Identify which cell holds the provided text, then report its (X, Y) central coordinate. 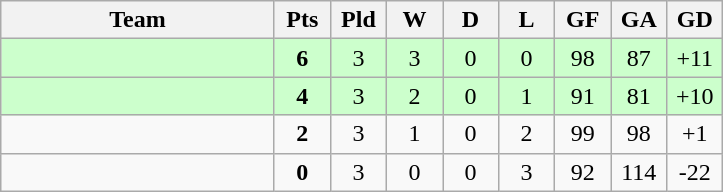
+1 (695, 134)
W (414, 20)
+10 (695, 96)
Pld (358, 20)
114 (639, 172)
92 (583, 172)
L (527, 20)
6 (302, 58)
+11 (695, 58)
Pts (302, 20)
87 (639, 58)
81 (639, 96)
99 (583, 134)
-22 (695, 172)
Team (138, 20)
GD (695, 20)
GF (583, 20)
D (470, 20)
GA (639, 20)
4 (302, 96)
91 (583, 96)
